Return (x, y) of the center of cell containing provided text 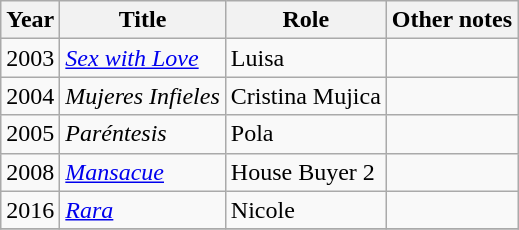
Mansacue (142, 172)
Nicole (306, 210)
Rara (142, 210)
Cristina Mujica (306, 96)
2003 (30, 58)
Luisa (306, 58)
2008 (30, 172)
Title (142, 20)
Pola (306, 134)
2016 (30, 210)
2004 (30, 96)
Year (30, 20)
Paréntesis (142, 134)
Other notes (452, 20)
Sex with Love (142, 58)
Mujeres Infieles (142, 96)
House Buyer 2 (306, 172)
2005 (30, 134)
Role (306, 20)
